Identify which cell holds the provided text, then report its (X, Y) central coordinate. 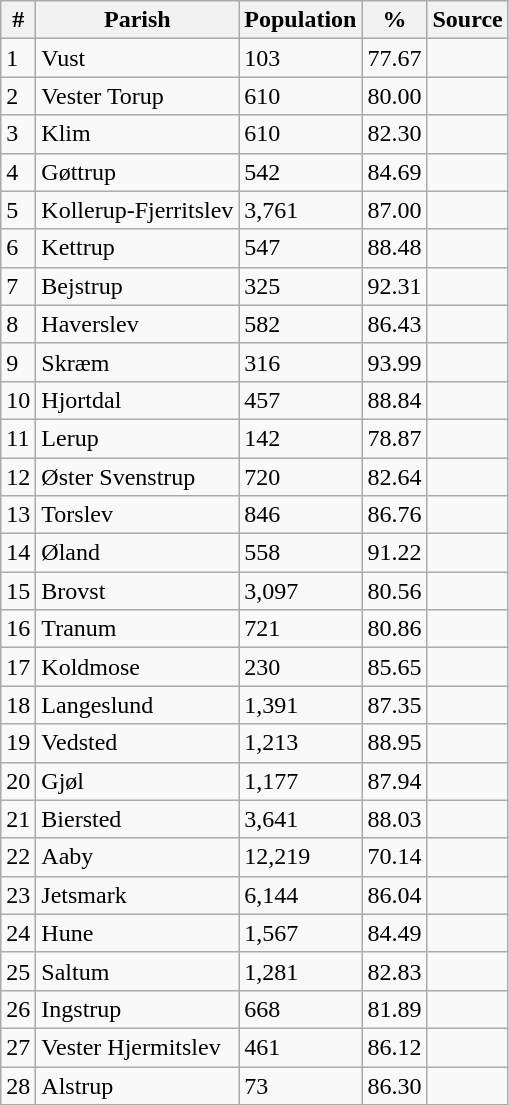
582 (300, 324)
12,219 (300, 857)
% (394, 20)
86.04 (394, 895)
Hune (138, 933)
Kollerup-Fjerritslev (138, 210)
457 (300, 400)
668 (300, 1009)
82.83 (394, 971)
Øster Svenstrup (138, 477)
Brovst (138, 591)
3,761 (300, 210)
Kettrup (138, 248)
8 (18, 324)
Vester Hjermitslev (138, 1047)
91.22 (394, 553)
85.65 (394, 667)
17 (18, 667)
15 (18, 591)
88.03 (394, 819)
86.12 (394, 1047)
1,177 (300, 781)
28 (18, 1085)
80.56 (394, 591)
Vester Torup (138, 96)
7 (18, 286)
12 (18, 477)
16 (18, 629)
20 (18, 781)
6 (18, 248)
87.00 (394, 210)
Jetsmark (138, 895)
Hjortdal (138, 400)
Gjøl (138, 781)
Bejstrup (138, 286)
4 (18, 172)
103 (300, 58)
19 (18, 743)
3,641 (300, 819)
Vust (138, 58)
27 (18, 1047)
11 (18, 438)
Biersted (138, 819)
Øland (138, 553)
92.31 (394, 286)
80.86 (394, 629)
Ingstrup (138, 1009)
542 (300, 172)
558 (300, 553)
21 (18, 819)
846 (300, 515)
86.43 (394, 324)
9 (18, 362)
80.00 (394, 96)
88.84 (394, 400)
Saltum (138, 971)
14 (18, 553)
Vedsted (138, 743)
461 (300, 1047)
84.49 (394, 933)
88.48 (394, 248)
1,391 (300, 705)
26 (18, 1009)
Source (468, 20)
10 (18, 400)
Torslev (138, 515)
720 (300, 477)
547 (300, 248)
Haverslev (138, 324)
82.30 (394, 134)
24 (18, 933)
325 (300, 286)
3 (18, 134)
93.99 (394, 362)
Langeslund (138, 705)
23 (18, 895)
13 (18, 515)
230 (300, 667)
25 (18, 971)
Koldmose (138, 667)
6,144 (300, 895)
721 (300, 629)
Skræm (138, 362)
Aaby (138, 857)
73 (300, 1085)
87.94 (394, 781)
1,213 (300, 743)
Lerup (138, 438)
84.69 (394, 172)
5 (18, 210)
86.76 (394, 515)
88.95 (394, 743)
Population (300, 20)
2 (18, 96)
# (18, 20)
86.30 (394, 1085)
142 (300, 438)
Tranum (138, 629)
Alstrup (138, 1085)
81.89 (394, 1009)
82.64 (394, 477)
Parish (138, 20)
22 (18, 857)
3,097 (300, 591)
87.35 (394, 705)
78.87 (394, 438)
Gøttrup (138, 172)
1,567 (300, 933)
77.67 (394, 58)
1,281 (300, 971)
1 (18, 58)
316 (300, 362)
Klim (138, 134)
70.14 (394, 857)
18 (18, 705)
